Detect which cell encompasses the target text, then output its (X, Y) center coordinate. 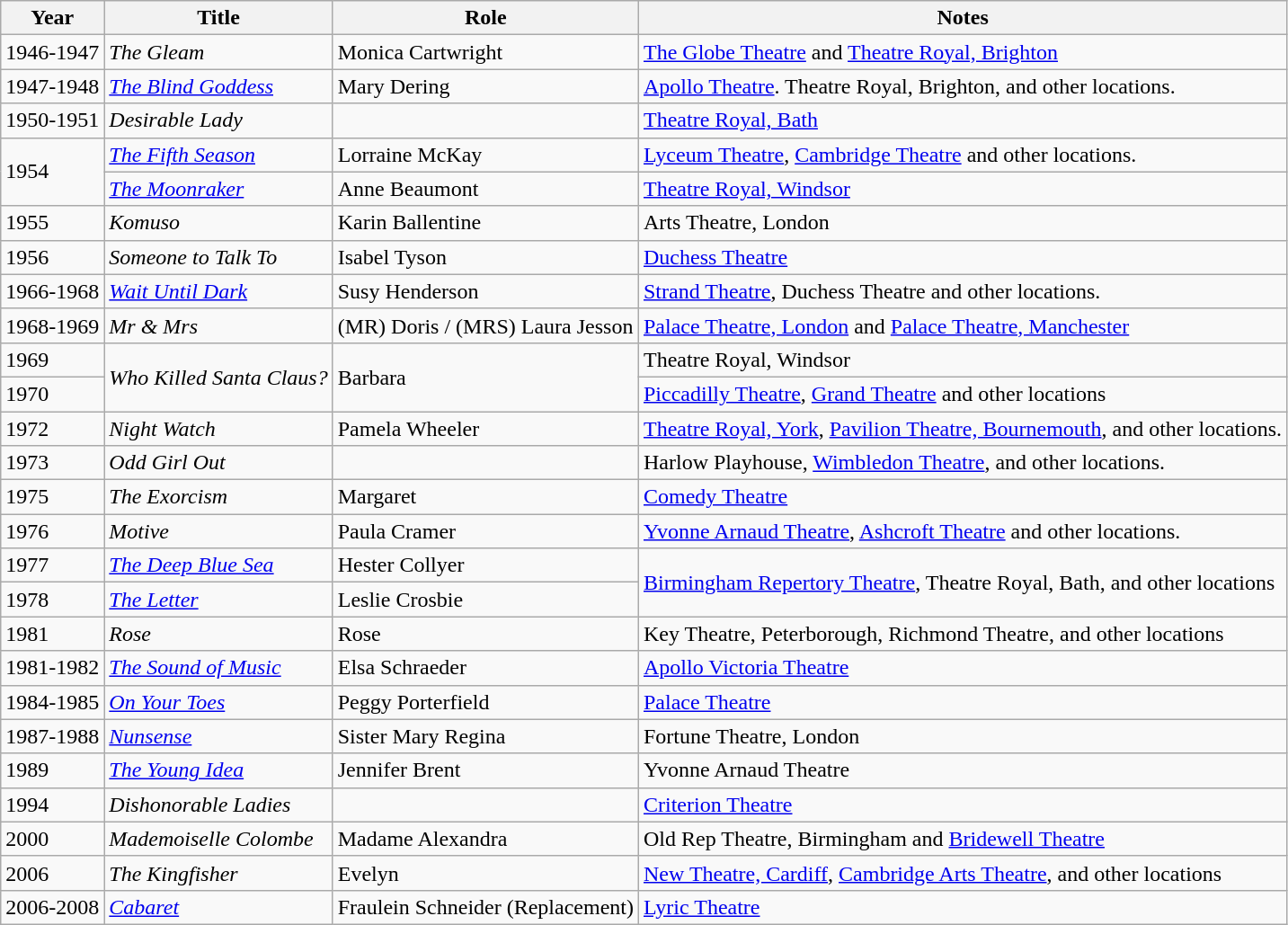
Komuso (218, 223)
Mary Dering (485, 86)
The Fifth Season (218, 155)
Anne Beaumont (485, 189)
Theatre Royal, York, Pavilion Theatre, Bournemouth, and other locations. (962, 429)
Mr & Mrs (218, 325)
1950-1951 (52, 120)
1972 (52, 429)
The Globe Theatre and Theatre Royal, Brighton (962, 52)
1981 (52, 634)
Mademoiselle Colombe (218, 839)
Paula Cramer (485, 531)
New Theatre, Cardiff, Cambridge Arts Theatre, and other locations (962, 873)
Key Theatre, Peterborough, Richmond Theatre, and other locations (962, 634)
1946-1947 (52, 52)
1954 (52, 172)
Title (218, 18)
Desirable Lady (218, 120)
1978 (52, 600)
2006 (52, 873)
Fortune Theatre, London (962, 736)
Criterion Theatre (962, 805)
Strand Theatre, Duchess Theatre and other locations. (962, 291)
1981-1982 (52, 668)
The Blind Goddess (218, 86)
1976 (52, 531)
1947-1948 (52, 86)
Nunsense (218, 736)
Peggy Porterfield (485, 702)
Night Watch (218, 429)
1994 (52, 805)
Lorraine McKay (485, 155)
Yvonne Arnaud Theatre (962, 770)
Odd Girl Out (218, 463)
1984-1985 (52, 702)
(MR) Doris / (MRS) Laura Jesson (485, 325)
1955 (52, 223)
Madame Alexandra (485, 839)
1968-1969 (52, 325)
Karin Ballentine (485, 223)
Barbara (485, 377)
Monica Cartwright (485, 52)
Duchess Theatre (962, 257)
The Kingfisher (218, 873)
Elsa Schraeder (485, 668)
Dishonorable Ladies (218, 805)
Margaret (485, 497)
Year (52, 18)
Yvonne Arnaud Theatre, Ashcroft Theatre and other locations. (962, 531)
2006-2008 (52, 907)
Harlow Playhouse, Wimbledon Theatre, and other locations. (962, 463)
The Young Idea (218, 770)
Notes (962, 18)
Palace Theatre (962, 702)
1987-1988 (52, 736)
Palace Theatre, London and Palace Theatre, Manchester (962, 325)
Hester Collyer (485, 565)
1969 (52, 360)
On Your Toes (218, 702)
2000 (52, 839)
Leslie Crosbie (485, 600)
Who Killed Santa Claus? (218, 377)
Lyceum Theatre, Cambridge Theatre and other locations. (962, 155)
Birmingham Repertory Theatre, Theatre Royal, Bath, and other locations (962, 583)
1970 (52, 394)
Evelyn (485, 873)
Lyric Theatre (962, 907)
Wait Until Dark (218, 291)
The Gleam (218, 52)
1975 (52, 497)
1956 (52, 257)
1989 (52, 770)
The Letter (218, 600)
Isabel Tyson (485, 257)
Cabaret (218, 907)
Apollo Victoria Theatre (962, 668)
Role (485, 18)
Someone to Talk To (218, 257)
Old Rep Theatre, Birmingham and Bridewell Theatre (962, 839)
The Sound of Music (218, 668)
Arts Theatre, London (962, 223)
Jennifer Brent (485, 770)
1977 (52, 565)
Fraulein Schneider (Replacement) (485, 907)
Piccadilly Theatre, Grand Theatre and other locations (962, 394)
Apollo Theatre. Theatre Royal, Brighton, and other locations. (962, 86)
Sister Mary Regina (485, 736)
1973 (52, 463)
The Deep Blue Sea (218, 565)
Motive (218, 531)
Comedy Theatre (962, 497)
The Exorcism (218, 497)
1966-1968 (52, 291)
Theatre Royal, Bath (962, 120)
Pamela Wheeler (485, 429)
Susy Henderson (485, 291)
The Moonraker (218, 189)
